Identify which cell holds the provided text, then report its [X, Y] central coordinate. 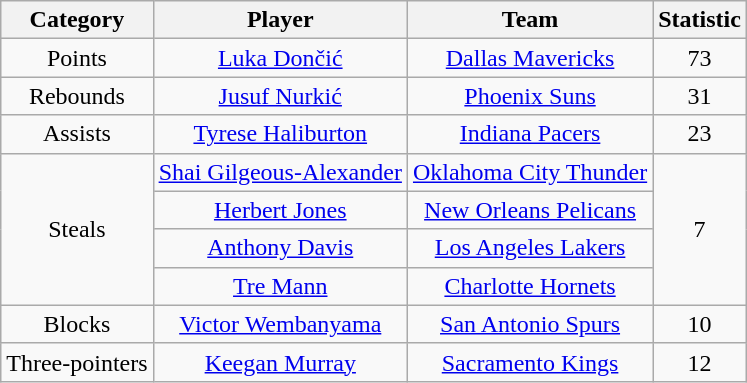
Luka Dončić [280, 58]
Rebounds [77, 96]
Steals [77, 229]
Points [77, 58]
Tyrese Haliburton [280, 134]
Dallas Mavericks [530, 58]
Blocks [77, 324]
Assists [77, 134]
Victor Wembanyama [280, 324]
10 [700, 324]
Category [77, 20]
Indiana Pacers [530, 134]
Shai Gilgeous-Alexander [280, 172]
31 [700, 96]
Statistic [700, 20]
Team [530, 20]
Anthony Davis [280, 248]
73 [700, 58]
Jusuf Nurkić [280, 96]
Herbert Jones [280, 210]
7 [700, 229]
San Antonio Spurs [530, 324]
Los Angeles Lakers [530, 248]
Player [280, 20]
Keegan Murray [280, 362]
Phoenix Suns [530, 96]
Oklahoma City Thunder [530, 172]
Sacramento Kings [530, 362]
Three-pointers [77, 362]
Tre Mann [280, 286]
New Orleans Pelicans [530, 210]
23 [700, 134]
12 [700, 362]
Charlotte Hornets [530, 286]
